Determine the [x, y] coordinate at the center of the cell enclosing the given text.  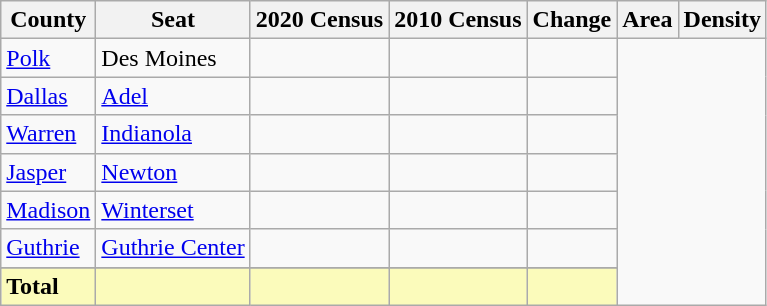
Madison [48, 210]
Area [648, 20]
2010 Census [458, 20]
Guthrie [48, 248]
Dallas [48, 96]
Density [722, 20]
Winterset [173, 210]
Warren [48, 134]
Guthrie Center [173, 248]
Newton [173, 172]
Polk [48, 58]
Change [572, 20]
Des Moines [173, 58]
Indianola [173, 134]
Seat [173, 20]
2020 Census [319, 20]
Jasper [48, 172]
County [48, 20]
Total [48, 286]
Adel [173, 96]
